Return [X, Y] of the center of cell containing provided text 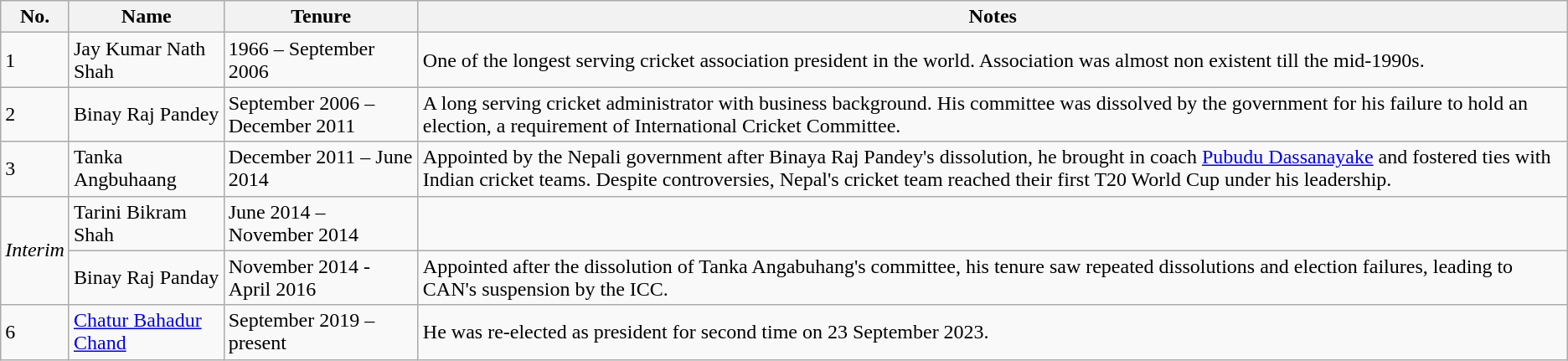
No. [35, 17]
6 [35, 332]
Binay Raj Pandey [146, 114]
Tarini Bikram Shah [146, 223]
3 [35, 169]
September 2019 – present [321, 332]
Chatur Bahadur Chand [146, 332]
Tenure [321, 17]
1 [35, 60]
He was re-elected as president for second time on 23 September 2023. [993, 332]
Interim [35, 250]
1966 – September 2006 [321, 60]
Notes [993, 17]
Binay Raj Panday [146, 278]
September 2006 – December 2011 [321, 114]
December 2011 – June 2014 [321, 169]
November 2014 - April 2016 [321, 278]
One of the longest serving cricket association president in the world. Association was almost non existent till the mid-1990s. [993, 60]
Jay Kumar Nath Shah [146, 60]
Name [146, 17]
June 2014 – November 2014 [321, 223]
Tanka Angbuhaang [146, 169]
2 [35, 114]
